Extract the (x, y) coordinate from the center of the cell holding the provided text.  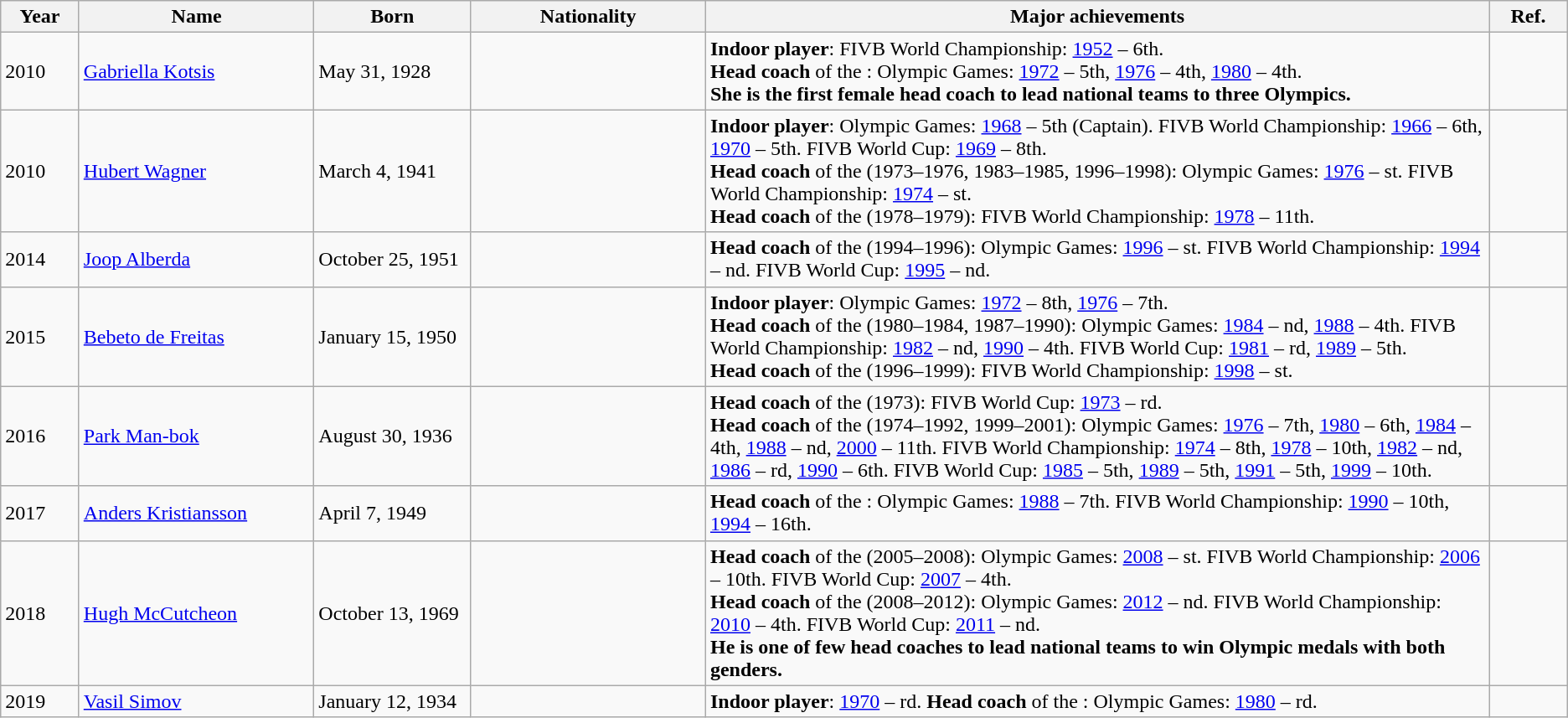
October 13, 1969 (392, 613)
2016 (40, 436)
August 30, 1936 (392, 436)
May 31, 1928 (392, 71)
January 12, 1934 (392, 701)
2014 (40, 260)
Anders Kristiansson (196, 513)
Nationality (588, 17)
Year (40, 17)
Indoor player: 1970 – rd. Head coach of the : Olympic Games: 1980 – rd. (1097, 701)
2018 (40, 613)
Hugh McCutcheon (196, 613)
Ref. (1529, 17)
Park Man-bok (196, 436)
January 15, 1950 (392, 337)
Hubert Wagner (196, 171)
March 4, 1941 (392, 171)
October 25, 1951 (392, 260)
2019 (40, 701)
2017 (40, 513)
Name (196, 17)
2015 (40, 337)
Bebeto de Freitas (196, 337)
Born (392, 17)
Major achievements (1097, 17)
Head coach of the (1994–1996): Olympic Games: 1996 – st. FIVB World Championship: 1994 – nd. FIVB World Cup: 1995 – nd. (1097, 260)
Head coach of the : Olympic Games: 1988 – 7th. FIVB World Championship: 1990 – 10th, 1994 – 16th. (1097, 513)
Joop Alberda (196, 260)
Vasil Simov (196, 701)
Gabriella Kotsis (196, 71)
April 7, 1949 (392, 513)
